From the cell containing the given text, extract its center point as [X, Y] coordinate. 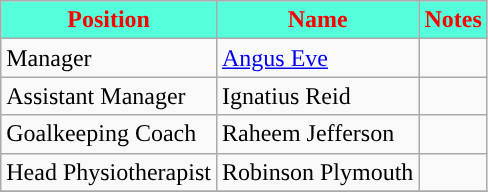
Robinson Plymouth [317, 172]
Goalkeeping Coach [109, 134]
Head Physiotherapist [109, 172]
Raheem Jefferson [317, 134]
Position [109, 20]
Manager [109, 58]
Notes [453, 20]
Angus Eve [317, 58]
Ignatius Reid [317, 96]
Assistant Manager [109, 96]
Name [317, 20]
